Return the (x, y) coordinate for the center point of the cell that contains the specified text.  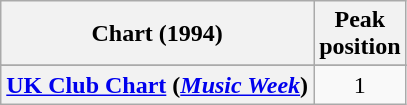
1 (360, 85)
Peakposition (360, 34)
UK Club Chart (Music Week) (158, 85)
Chart (1994) (158, 34)
